Scan for the cell matching the given text and deliver its [X, Y] coordinate at center. 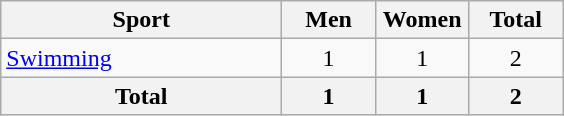
Sport [142, 20]
Swimming [142, 58]
Women [422, 20]
Men [329, 20]
